Output the [X, Y] coordinate of the center of the cell containing the given text.  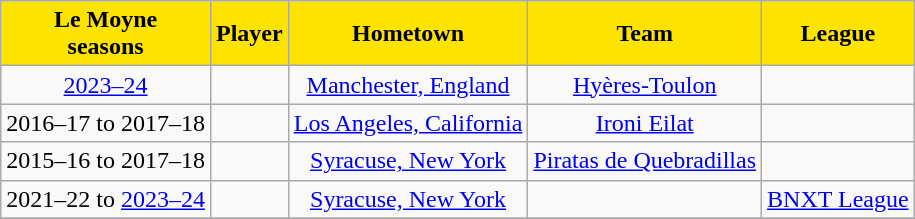
2016–17 to 2017–18 [106, 123]
Hyères-Toulon [645, 85]
Piratas de Quebradillas [645, 161]
2023–24 [106, 85]
League [838, 34]
Hometown [408, 34]
Manchester, England [408, 85]
Los Angeles, California [408, 123]
BNXT League [838, 199]
2021–22 to 2023–24 [106, 199]
Le Moyneseasons [106, 34]
Ironi Eilat [645, 123]
Team [645, 34]
Player [249, 34]
2015–16 to 2017–18 [106, 161]
